Extract the [x, y] coordinate from the center of the cell holding the provided text.  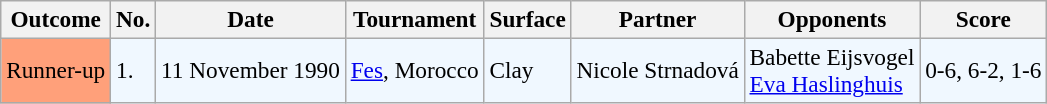
Surface [528, 19]
1. [134, 70]
11 November 1990 [251, 70]
Opponents [832, 19]
Nicole Strnadová [658, 70]
Fes, Morocco [414, 70]
Runner-up [56, 70]
No. [134, 19]
Clay [528, 70]
Tournament [414, 19]
Date [251, 19]
Outcome [56, 19]
0-6, 6-2, 1-6 [984, 70]
Partner [658, 19]
Score [984, 19]
Babette Eijsvogel Eva Haslinghuis [832, 70]
